From the cell containing the given text, extract its center point as (X, Y) coordinate. 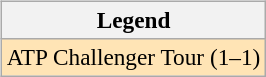
ATP Challenger Tour (1–1) (133, 57)
Legend (133, 20)
